Find where the given text appears and provide that cell's center as (x, y) coordinate. 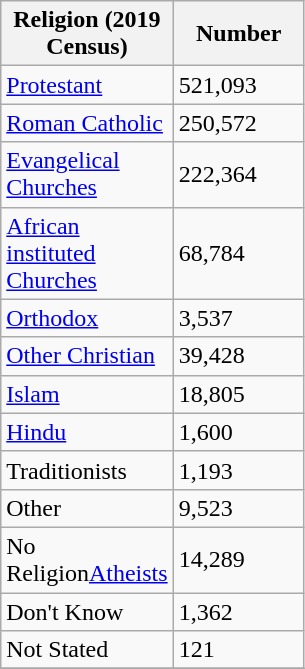
250,572 (238, 123)
18,805 (238, 394)
Other Christian (87, 356)
Roman Catholic (87, 123)
Islam (87, 394)
222,364 (238, 174)
1,193 (238, 470)
Traditionists (87, 470)
121 (238, 650)
39,428 (238, 356)
Orthodox (87, 318)
9,523 (238, 508)
3,537 (238, 318)
68,784 (238, 253)
Number (238, 34)
African instituted Churches (87, 253)
521,093 (238, 85)
1,362 (238, 611)
Hindu (87, 432)
Evangelical Churches (87, 174)
No ReligionAtheists (87, 560)
Religion (2019 Census) (87, 34)
Protestant (87, 85)
1,600 (238, 432)
Other (87, 508)
14,289 (238, 560)
Don't Know (87, 611)
Not Stated (87, 650)
